From the cell containing the given text, extract its center point as [x, y] coordinate. 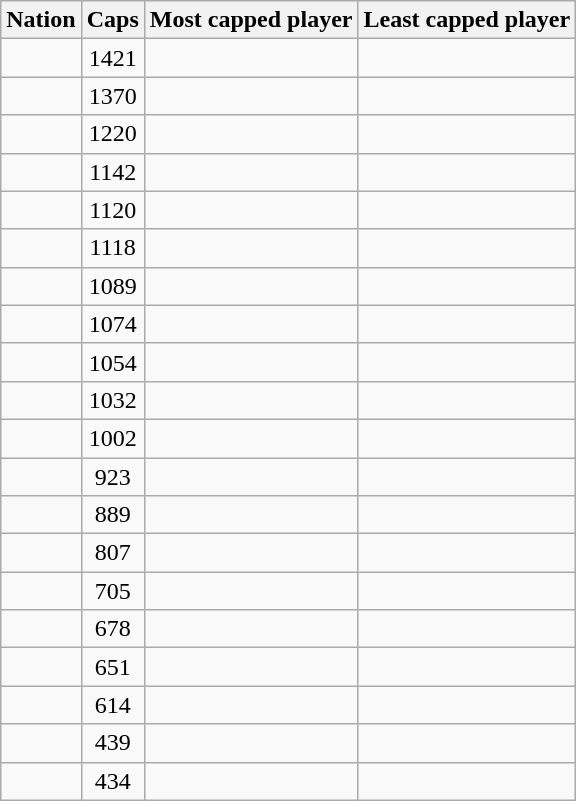
439 [112, 743]
Most capped player [251, 20]
1421 [112, 58]
1118 [112, 248]
889 [112, 515]
1089 [112, 286]
Nation [41, 20]
434 [112, 781]
705 [112, 591]
1032 [112, 400]
1142 [112, 172]
Caps [112, 20]
614 [112, 705]
923 [112, 477]
1120 [112, 210]
651 [112, 667]
1370 [112, 96]
1002 [112, 438]
1074 [112, 324]
807 [112, 553]
678 [112, 629]
1220 [112, 134]
1054 [112, 362]
Least capped player [467, 20]
